Return (x, y) of the center of cell containing provided text 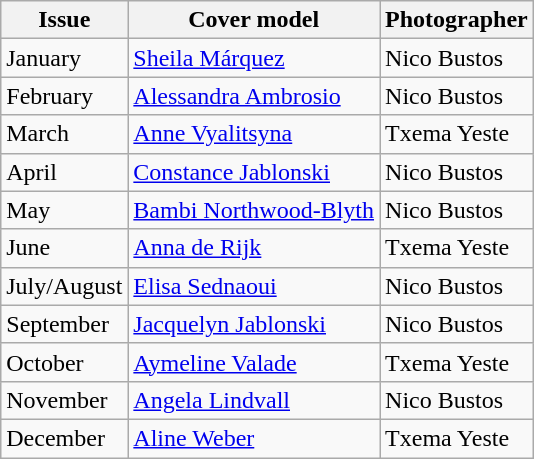
Cover model (254, 20)
Photographer (457, 20)
January (64, 58)
March (64, 134)
June (64, 248)
April (64, 172)
Sheila Márquez (254, 58)
May (64, 210)
December (64, 438)
Anne Vyalitsyna (254, 134)
Bambi Northwood-Blyth (254, 210)
Aline Weber (254, 438)
Alessandra Ambrosio (254, 96)
Constance Jablonski (254, 172)
Angela Lindvall (254, 400)
Anna de Rijk (254, 248)
September (64, 324)
Aymeline Valade (254, 362)
February (64, 96)
July/August (64, 286)
October (64, 362)
Issue (64, 20)
Elisa Sednaoui (254, 286)
November (64, 400)
Jacquelyn Jablonski (254, 324)
